Search for the cell housing the specified text and yield its (X, Y) center coordinate. 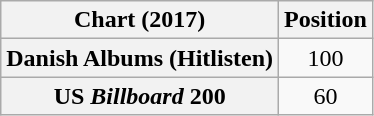
Chart (2017) (140, 20)
60 (326, 96)
Danish Albums (Hitlisten) (140, 58)
Position (326, 20)
100 (326, 58)
US Billboard 200 (140, 96)
